Return the [X, Y] coordinate for the center point of the cell that contains the specified text.  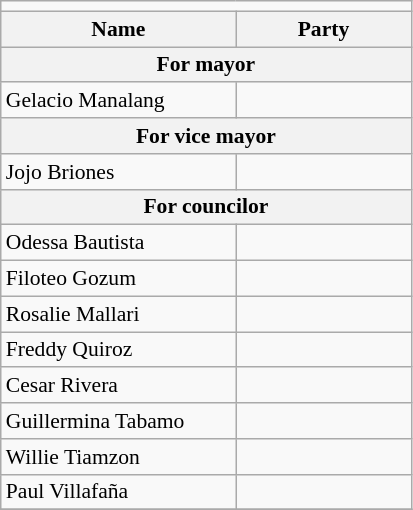
Rosalie Mallari [118, 314]
Freddy Quiroz [118, 350]
For vice mayor [206, 136]
For mayor [206, 65]
Gelacio Manalang [118, 101]
Name [118, 29]
Paul Villafaña [118, 492]
Filoteo Gozum [118, 279]
For councilor [206, 207]
Jojo Briones [118, 172]
Willie Tiamzon [118, 457]
Cesar Rivera [118, 386]
Odessa Bautista [118, 243]
Guillermina Tabamo [118, 421]
Party [324, 29]
